Pinpoint the cell where the given text exists, returning its [X, Y] midpoint coordinate. 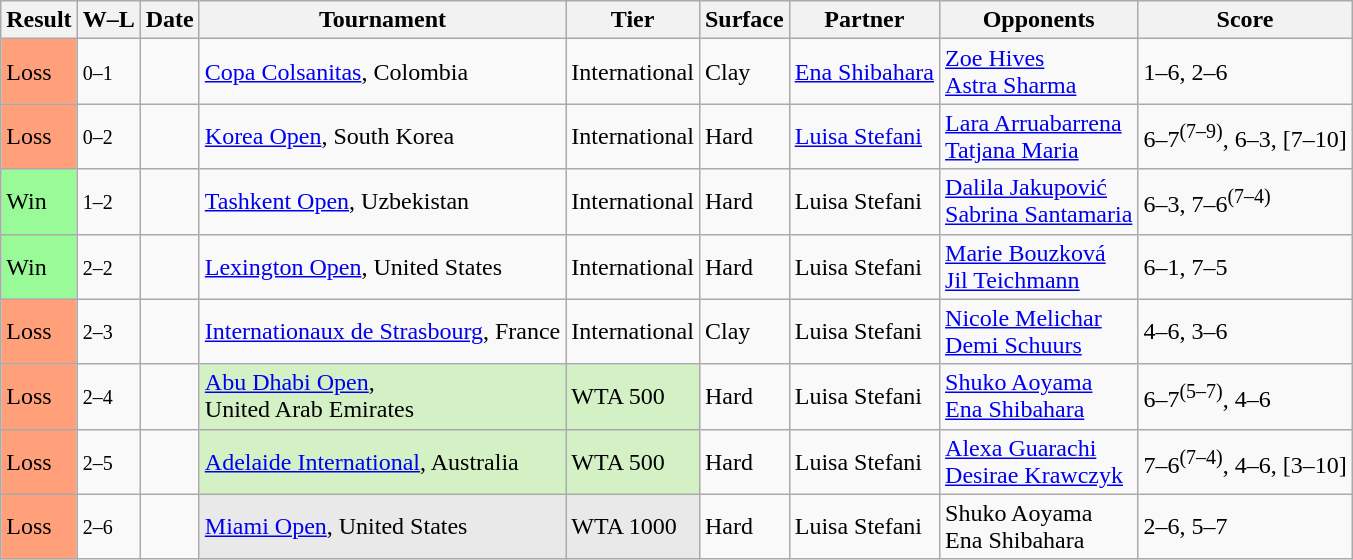
Marie Bouzková Jil Teichmann [1039, 266]
Tier [633, 20]
Internationaux de Strasbourg, France [382, 332]
6–3, 7–6(7–4) [1245, 202]
1–2 [108, 202]
Miami Open, United States [382, 526]
0–2 [108, 136]
6–7(7–9), 6–3, [7–10] [1245, 136]
Date [170, 20]
Adelaide International, Australia [382, 462]
Copa Colsanitas, Colombia [382, 72]
Tournament [382, 20]
Opponents [1039, 20]
Surface [744, 20]
Lexington Open, United States [382, 266]
1–6, 2–6 [1245, 72]
2–4 [108, 396]
7–6(7–4), 4–6, [3–10] [1245, 462]
WTA 1000 [633, 526]
2–2 [108, 266]
Alexa Guarachi Desirae Krawczyk [1039, 462]
2–6 [108, 526]
Korea Open, South Korea [382, 136]
Ena Shibahara [864, 72]
Lara Arruabarrena Tatjana Maria [1039, 136]
Nicole Melichar Demi Schuurs [1039, 332]
Abu Dhabi Open, United Arab Emirates [382, 396]
Partner [864, 20]
Score [1245, 20]
2–5 [108, 462]
4–6, 3–6 [1245, 332]
2–6, 5–7 [1245, 526]
Result [39, 20]
Tashkent Open, Uzbekistan [382, 202]
6–1, 7–5 [1245, 266]
Zoe Hives Astra Sharma [1039, 72]
0–1 [108, 72]
6–7(5–7), 4–6 [1245, 396]
W–L [108, 20]
2–3 [108, 332]
Dalila Jakupović Sabrina Santamaria [1039, 202]
